Identify which cell holds the provided text, then report its [X, Y] central coordinate. 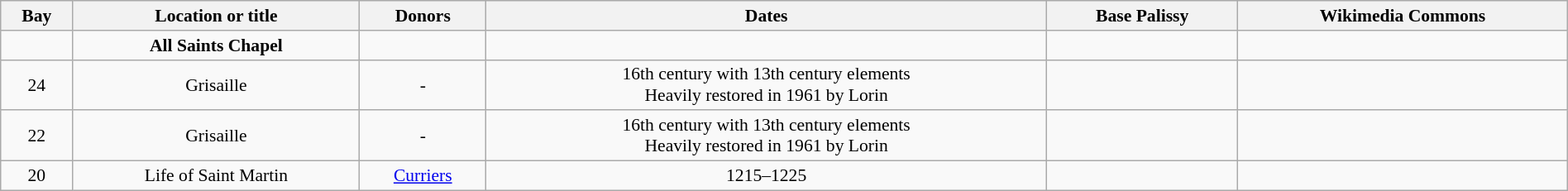
Curriers [423, 176]
Location or title [217, 16]
Bay [36, 16]
20 [36, 176]
22 [36, 136]
Base Palissy [1143, 16]
All Saints Chapel [217, 45]
1215–1225 [767, 176]
Life of Saint Martin [217, 176]
Wikimedia Commons [1403, 16]
24 [36, 84]
Donors [423, 16]
Dates [767, 16]
